Search for the cell housing the specified text and yield its [x, y] center coordinate. 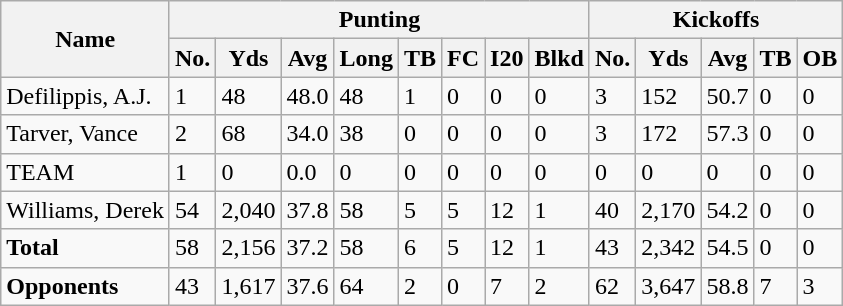
2,170 [668, 210]
58.8 [728, 286]
54 [192, 210]
Punting [379, 20]
0.0 [308, 172]
Kickoffs [716, 20]
FC [464, 58]
Long [366, 58]
1,617 [248, 286]
48.0 [308, 96]
152 [668, 96]
Blkd [559, 58]
172 [668, 134]
54.5 [728, 248]
40 [612, 210]
62 [612, 286]
38 [366, 134]
57.3 [728, 134]
37.2 [308, 248]
2,342 [668, 248]
Name [86, 39]
I20 [507, 58]
34.0 [308, 134]
37.8 [308, 210]
Opponents [86, 286]
3,647 [668, 286]
Williams, Derek [86, 210]
Defilippis, A.J. [86, 96]
Tarver, Vance [86, 134]
OB [820, 58]
Total [86, 248]
2,040 [248, 210]
64 [366, 286]
50.7 [728, 96]
6 [420, 248]
2,156 [248, 248]
37.6 [308, 286]
TEAM [86, 172]
68 [248, 134]
54.2 [728, 210]
